Scan for the cell matching the given text and deliver its [x, y] coordinate at center. 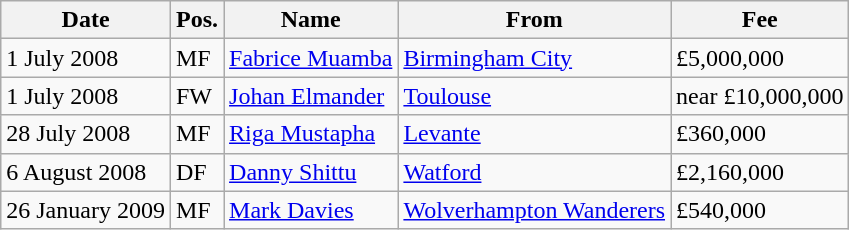
26 January 2009 [86, 210]
near £10,000,000 [760, 96]
Fabrice Muamba [311, 58]
Watford [534, 172]
6 August 2008 [86, 172]
Toulouse [534, 96]
Danny Shittu [311, 172]
Riga Mustapha [311, 134]
FW [196, 96]
£540,000 [760, 210]
Date [86, 20]
£5,000,000 [760, 58]
£2,160,000 [760, 172]
From [534, 20]
Wolverhampton Wanderers [534, 210]
£360,000 [760, 134]
Johan Elmander [311, 96]
DF [196, 172]
Name [311, 20]
Birmingham City [534, 58]
Mark Davies [311, 210]
Pos. [196, 20]
28 July 2008 [86, 134]
Levante [534, 134]
Fee [760, 20]
